Return [X, Y] of the center of cell containing provided text 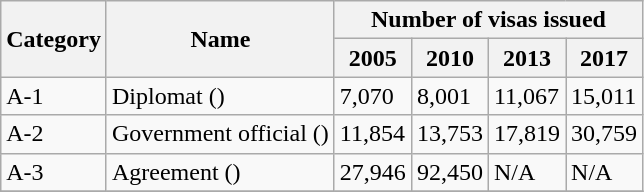
Category [54, 39]
2013 [526, 58]
7,070 [372, 96]
17,819 [526, 134]
A-3 [54, 172]
Number of visas issued [488, 20]
A-1 [54, 96]
Agreement () [220, 172]
30,759 [604, 134]
Government official () [220, 134]
2017 [604, 58]
2005 [372, 58]
13,753 [450, 134]
Diplomat () [220, 96]
2010 [450, 58]
92,450 [450, 172]
15,011 [604, 96]
27,946 [372, 172]
Name [220, 39]
11,854 [372, 134]
8,001 [450, 96]
A-2 [54, 134]
11,067 [526, 96]
